Scan for the cell matching the given text and deliver its [X, Y] coordinate at center. 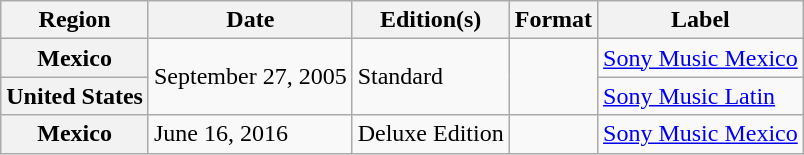
Label [701, 20]
Deluxe Edition [430, 134]
Region [75, 20]
Date [250, 20]
Edition(s) [430, 20]
September 27, 2005 [250, 77]
Format [553, 20]
Standard [430, 77]
United States [75, 96]
Sony Music Latin [701, 96]
June 16, 2016 [250, 134]
